Pinpoint the cell where the given text exists, returning its [X, Y] midpoint coordinate. 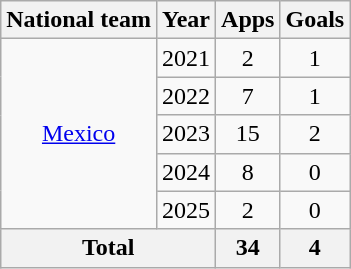
8 [248, 172]
34 [248, 248]
Year [186, 20]
2025 [186, 210]
2021 [186, 58]
National team [79, 20]
2023 [186, 134]
Goals [315, 20]
15 [248, 134]
Total [108, 248]
Mexico [79, 134]
2024 [186, 172]
2022 [186, 96]
Apps [248, 20]
7 [248, 96]
4 [315, 248]
